Find where the given text appears and provide that cell's center as [x, y] coordinate. 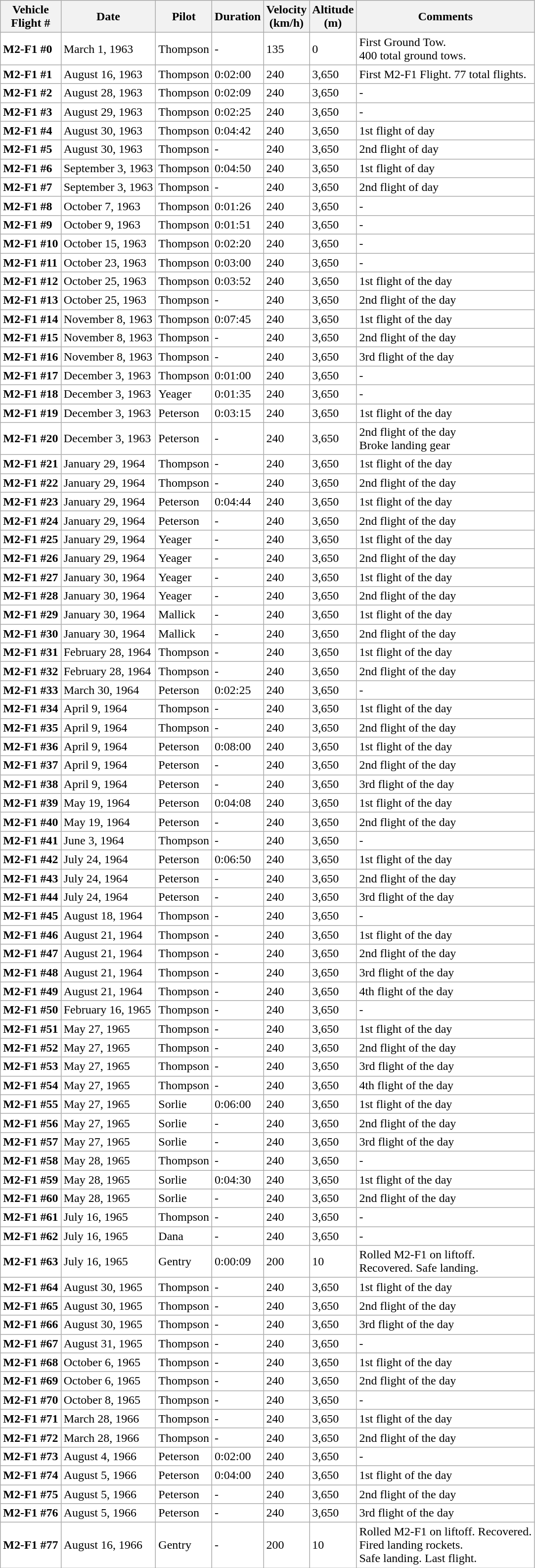
M2-F1 #54 [31, 1085]
M2-F1 #71 [31, 1419]
Comments [446, 17]
0:06:00 [238, 1104]
M2-F1 #47 [31, 954]
M2-F1 #63 [31, 1261]
0:04:44 [238, 502]
Velocity(km/h) [287, 17]
M2-F1 #64 [31, 1287]
M2-F1 #48 [31, 972]
M2-F1 #32 [31, 671]
M2-F1 #76 [31, 1513]
M2-F1 #55 [31, 1104]
M2-F1 #19 [31, 413]
0:01:35 [238, 394]
0:01:00 [238, 375]
M2-F1 #66 [31, 1325]
August 16, 1963 [108, 74]
August 31, 1965 [108, 1343]
M2-F1 #67 [31, 1343]
M2-F1 #53 [31, 1066]
M2-F1 #75 [31, 1494]
135 [287, 48]
M2-F1 #7 [31, 187]
M2-F1 #31 [31, 652]
0 [333, 48]
0:00:09 [238, 1261]
0:01:26 [238, 206]
M2-F1 #24 [31, 520]
August 4, 1966 [108, 1456]
0:08:00 [238, 746]
M2-F1 #39 [31, 803]
M2-F1 #16 [31, 357]
0:02:20 [238, 243]
M2-F1 #17 [31, 375]
M2-F1 #69 [31, 1381]
M2-F1 #41 [31, 840]
M2-F1 #4 [31, 131]
M2-F1 #26 [31, 558]
M2-F1 #5 [31, 149]
0:04:42 [238, 131]
M2-F1 #33 [31, 690]
M2-F1 #22 [31, 483]
M2-F1 #18 [31, 394]
0:07:45 [238, 319]
M2-F1 #34 [31, 709]
VehicleFlight # [31, 17]
June 3, 1964 [108, 840]
M2-F1 #45 [31, 916]
Pilot [184, 17]
M2-F1 #50 [31, 1010]
M2-F1 #11 [31, 263]
M2-F1 #74 [31, 1475]
M2-F1 #23 [31, 502]
M2-F1 #43 [31, 878]
M2-F1 #49 [31, 991]
M2-F1 #9 [31, 225]
M2-F1 #57 [31, 1142]
M2-F1 #13 [31, 300]
M2-F1 #68 [31, 1362]
M2-F1 #56 [31, 1123]
August 18, 1964 [108, 916]
Duration [238, 17]
M2-F1 #73 [31, 1456]
M2-F1 #42 [31, 859]
0:01:51 [238, 225]
October 7, 1963 [108, 206]
M2-F1 #20 [31, 438]
M2-F1 #10 [31, 243]
Altitude(m) [333, 17]
2nd flight of the dayBroke landing gear [446, 438]
M2-F1 #46 [31, 935]
M2-F1 #70 [31, 1400]
October 8, 1965 [108, 1400]
0:03:52 [238, 281]
M2-F1 #35 [31, 728]
0:06:50 [238, 859]
February 16, 1965 [108, 1010]
August 29, 1963 [108, 112]
M2-F1 #15 [31, 338]
M2-F1 #28 [31, 596]
M2-F1 #6 [31, 168]
M2-F1 #25 [31, 539]
M2-F1 #44 [31, 897]
M2-F1 #37 [31, 765]
0:04:50 [238, 168]
October 15, 1963 [108, 243]
M2-F1 #1 [31, 74]
0:04:08 [238, 803]
M2-F1 #21 [31, 464]
M2-F1 #12 [31, 281]
M2-F1 #61 [31, 1217]
First Ground Tow.400 total ground tows. [446, 48]
M2-F1 #8 [31, 206]
M2-F1 #27 [31, 577]
Date [108, 17]
Rolled M2-F1 on liftoff. Recovered.Fired landing rockets.Safe landing. Last flight. [446, 1545]
March 1, 1963 [108, 48]
M2-F1 #40 [31, 822]
M2-F1 #58 [31, 1160]
August 28, 1963 [108, 93]
M2-F1 #29 [31, 615]
First M2-F1 Flight. 77 total flights. [446, 74]
M2-F1 #60 [31, 1199]
0:04:00 [238, 1475]
Dana [184, 1236]
M2-F1 #59 [31, 1180]
0:03:00 [238, 263]
M2-F1 #62 [31, 1236]
August 16, 1966 [108, 1545]
M2-F1 #14 [31, 319]
M2-F1 #38 [31, 784]
M2-F1 #65 [31, 1306]
M2-F1 #36 [31, 746]
M2-F1 #0 [31, 48]
M2-F1 #30 [31, 634]
March 30, 1964 [108, 690]
M2-F1 #77 [31, 1545]
Rolled M2-F1 on liftoff.Recovered. Safe landing. [446, 1261]
M2-F1 #3 [31, 112]
October 23, 1963 [108, 263]
0:02:09 [238, 93]
M2-F1 #52 [31, 1048]
M2-F1 #2 [31, 93]
M2-F1 #72 [31, 1437]
M2-F1 #51 [31, 1029]
0:03:15 [238, 413]
October 9, 1963 [108, 225]
0:04:30 [238, 1180]
